Determine the [X, Y] coordinate at the center of the cell enclosing the given text.  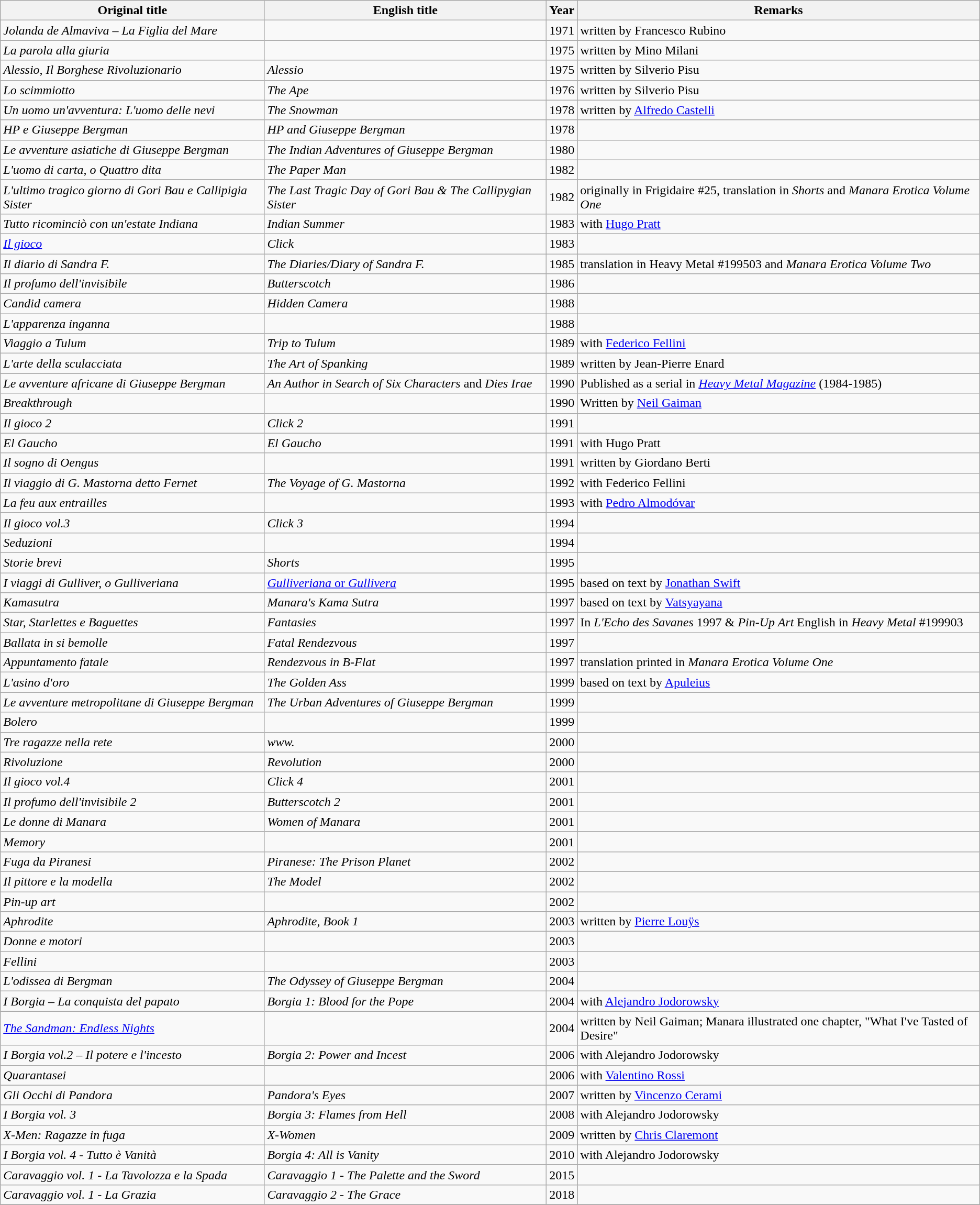
The Diaries/Diary of Sandra F. [405, 263]
Fatal Rendezvous [405, 643]
I Borgia vol. 3 [132, 1115]
The Snowman [405, 110]
1985 [562, 263]
L'apparenza inganna [132, 324]
1976 [562, 90]
written by Pierre Louÿs [778, 922]
with Valentino Rossi [778, 1075]
Appuntamento fatale [132, 662]
La feu aux entrailles [132, 503]
1992 [562, 483]
Rivoluzione [132, 762]
Remarks [778, 10]
Lo scimmiotto [132, 90]
X-Men: Ragazze in fuga [132, 1135]
I viaggi di Gulliver, o Gulliveriana [132, 583]
Click [405, 244]
Butterscotch 2 [405, 802]
written by Alfredo Castelli [778, 110]
L'asino d'oro [132, 682]
Published as a serial in Heavy Metal Magazine (1984-1985) [778, 383]
Breakthrough [132, 403]
Le avventure africane di Giuseppe Bergman [132, 383]
Shorts [405, 562]
Kamasutra [132, 603]
Gulliveriana or Gullivera [405, 583]
Revolution [405, 762]
Click 4 [405, 782]
Caravaggio vol. 1 - La Grazia [132, 1195]
The Urban Adventures of Giuseppe Bergman [405, 702]
Alessio [405, 70]
based on text by Jonathan Swift [778, 583]
written by Chris Claremont [778, 1135]
I Borgia vol.2 – Il potere e l'incesto [132, 1055]
Donne e motori [132, 942]
Ballata in si bemolle [132, 643]
Il pittore e la modella [132, 881]
Fantasies [405, 623]
Alessio, Il Borghese Rivoluzionario [132, 70]
La parola alla giuria [132, 50]
1971 [562, 30]
Caravaggio 1 - The Palette and the Sword [405, 1175]
Borgia 3: Flames from Hell [405, 1115]
The Model [405, 881]
Caravaggio 2 - The Grace [405, 1195]
Star, Starlettes e Baguettes [132, 623]
The Golden Ass [405, 682]
written by Francesco Rubino [778, 30]
written by Mino Milani [778, 50]
Rendezvous in B-Flat [405, 662]
The Last Tragic Day of Gori Bau & The Callipygian Sister [405, 197]
Jolanda de Almaviva – La Figlia del Mare [132, 30]
written by Neil Gaiman; Manara illustrated one chapter, "What I've Tasted of Desire" [778, 1029]
Caravaggio vol. 1 - La Tavolozza e la Spada [132, 1175]
Borgia 2: Power and Incest [405, 1055]
The Paper Man [405, 170]
2008 [562, 1115]
Il diario di Sandra F. [132, 263]
Le avventure metropolitane di Giuseppe Bergman [132, 702]
L'uomo di carta, o Quattro dita [132, 170]
I Borgia vol. 4 - Tutto è Vanità [132, 1155]
Il gioco vol.4 [132, 782]
L'arte della sculacciata [132, 363]
Tre ragazze nella rete [132, 742]
Il sogno di Oengus [132, 463]
L'odissea di Bergman [132, 981]
Il profumo dell'invisibile 2 [132, 802]
Il gioco [132, 244]
Women of Manara [405, 822]
Il viaggio di G. Mastorna detto Fernet [132, 483]
Written by Neil Gaiman [778, 403]
Il profumo dell'invisibile [132, 284]
based on text by Apuleius [778, 682]
I Borgia – La conquista del papato [132, 1001]
Quarantasei [132, 1075]
The Sandman: Endless Nights [132, 1029]
HP e Giuseppe Bergman [132, 130]
Seduzioni [132, 543]
2015 [562, 1175]
1993 [562, 503]
written by Giordano Berti [778, 463]
2007 [562, 1095]
An Author in Search of Six Characters and Dies Irae [405, 383]
In L'Echo des Savanes 1997 & Pin-Up Art English in Heavy Metal #199903 [778, 623]
Manara's Kama Sutra [405, 603]
Indian Summer [405, 224]
Viaggio a Tulum [132, 344]
Il gioco vol.3 [132, 523]
1980 [562, 150]
Trip to Tulum [405, 344]
1986 [562, 284]
2009 [562, 1135]
www. [405, 742]
Borgia 1: Blood for the Pope [405, 1001]
Tutto ricominciò con un'estate Indiana [132, 224]
Candid camera [132, 304]
Hidden Camera [405, 304]
Pin-up art [132, 901]
Fellini [132, 961]
Bolero [132, 722]
originally in Frigidaire #25, translation in Shorts and Manara Erotica Volume One [778, 197]
Piranese: The Prison Planet [405, 861]
Il gioco 2 [132, 423]
Click 3 [405, 523]
Le avventure asiatiche di Giuseppe Bergman [132, 150]
2018 [562, 1195]
2010 [562, 1155]
Year [562, 10]
The Odyssey of Giuseppe Bergman [405, 981]
Storie brevi [132, 562]
Le donne di Manara [132, 822]
Borgia 4: All is Vanity [405, 1155]
Un uomo un'avventura: L'uomo delle nevi [132, 110]
HP and Giuseppe Bergman [405, 130]
with Pedro Almodóvar [778, 503]
The Ape [405, 90]
The Art of Spanking [405, 363]
Memory [132, 842]
Butterscotch [405, 284]
Click 2 [405, 423]
Gli Occhi di Pandora [132, 1095]
Pandora's Eyes [405, 1095]
Original title [132, 10]
translation in Heavy Metal #199503 and Manara Erotica Volume Two [778, 263]
written by Jean-Pierre Enard [778, 363]
L'ultimo tragico giorno di Gori Bau e Callipigia Sister [132, 197]
translation printed in Manara Erotica Volume One [778, 662]
Aphrodite [132, 922]
Fuga da Piranesi [132, 861]
based on text by Vatsyayana [778, 603]
English title [405, 10]
written by Vincenzo Cerami [778, 1095]
The Indian Adventures of Giuseppe Bergman [405, 150]
X-Women [405, 1135]
Aphrodite, Book 1 [405, 922]
The Voyage of G. Mastorna [405, 483]
